Search for the cell housing the specified text and yield its (x, y) center coordinate. 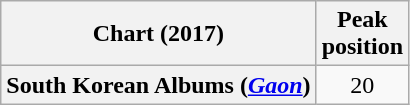
20 (362, 85)
Peakposition (362, 34)
South Korean Albums (Gaon) (158, 85)
Chart (2017) (158, 34)
